Identify which cell holds the provided text, then report its (x, y) central coordinate. 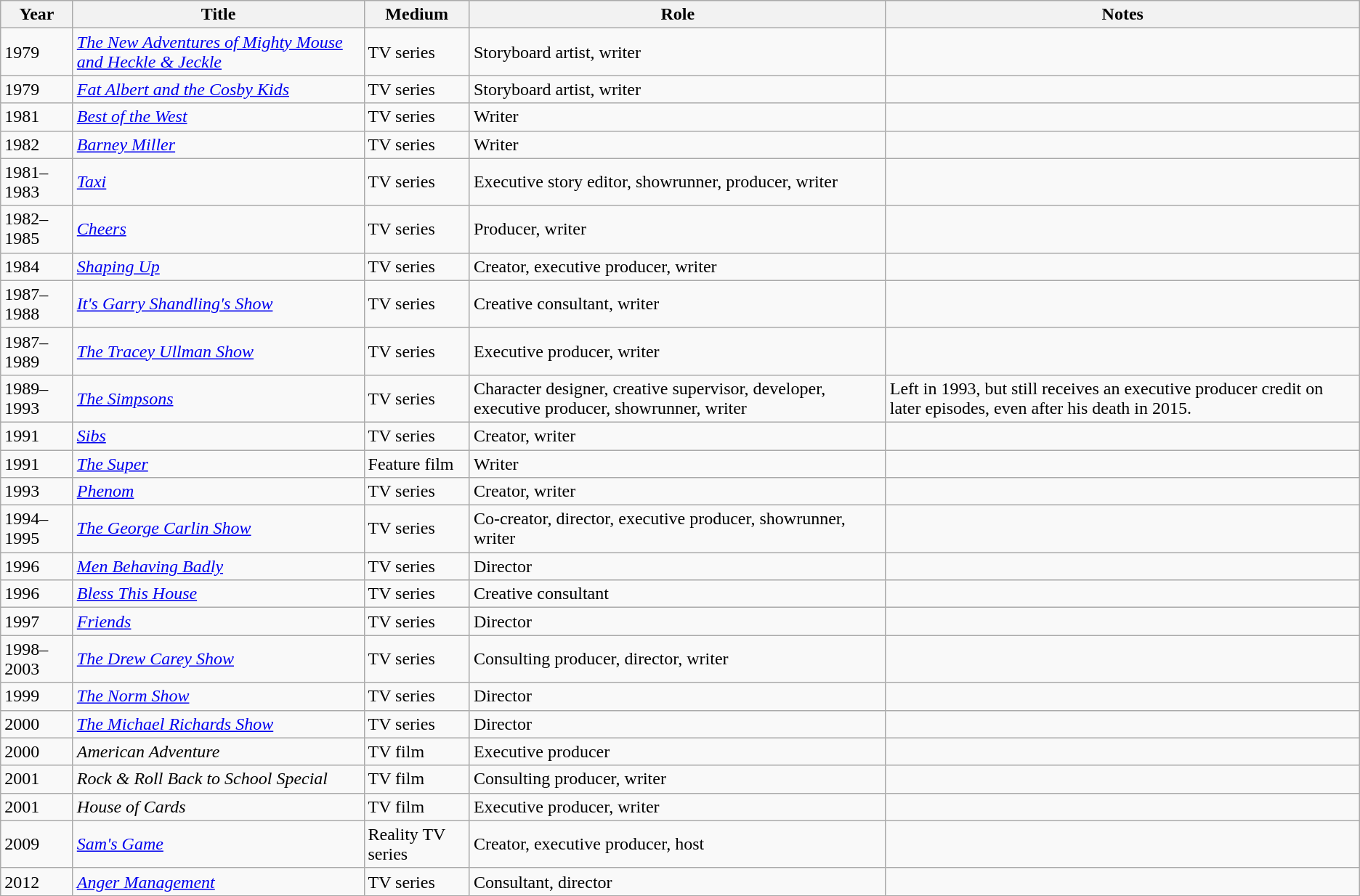
1994–1995 (37, 529)
Medium (417, 15)
Producer, writer (677, 229)
American Adventure (218, 752)
Executive story editor, showrunner, producer, writer (677, 182)
Year (37, 15)
The Tracey Ullman Show (218, 351)
2009 (37, 844)
House of Cards (218, 807)
The Norm Show (218, 696)
Title (218, 15)
Men Behaving Badly (218, 566)
Creative consultant (677, 594)
Consulting producer, director, writer (677, 659)
The New Adventures of Mighty Mouse and Heckle & Jeckle (218, 52)
Character designer, creative supervisor, developer, executive producer, showrunner, writer (677, 398)
Creator, executive producer, writer (677, 266)
Sibs (218, 436)
Best of the West (218, 117)
Consulting producer, writer (677, 779)
1998–2003 (37, 659)
1981 (37, 117)
The Drew Carey Show (218, 659)
Executive producer (677, 752)
1999 (37, 696)
Sam's Game (218, 844)
1984 (37, 266)
Rock & Roll Back to School Special (218, 779)
The Simpsons (218, 398)
1981–1983 (37, 182)
Consultant, director (677, 881)
Co-creator, director, executive producer, showrunner, writer (677, 529)
Phenom (218, 492)
Left in 1993, but still receives an executive producer credit on later episodes, even after his death in 2015. (1122, 398)
Anger Management (218, 881)
Feature film (417, 464)
Notes (1122, 15)
1982 (37, 144)
Bless This House (218, 594)
The George Carlin Show (218, 529)
Taxi (218, 182)
1982–1985 (37, 229)
The Super (218, 464)
Barney Miller (218, 144)
1987–1989 (37, 351)
Reality TV series (417, 844)
Creator, executive producer, host (677, 844)
It's Garry Shandling's Show (218, 304)
Fat Albert and the Cosby Kids (218, 89)
Creative consultant, writer (677, 304)
Shaping Up (218, 266)
2012 (37, 881)
1997 (37, 622)
1989–1993 (37, 398)
Cheers (218, 229)
1987–1988 (37, 304)
The Michael Richards Show (218, 724)
Role (677, 15)
Friends (218, 622)
1993 (37, 492)
